Return the (x, y) coordinate for the center point of the cell that contains the specified text.  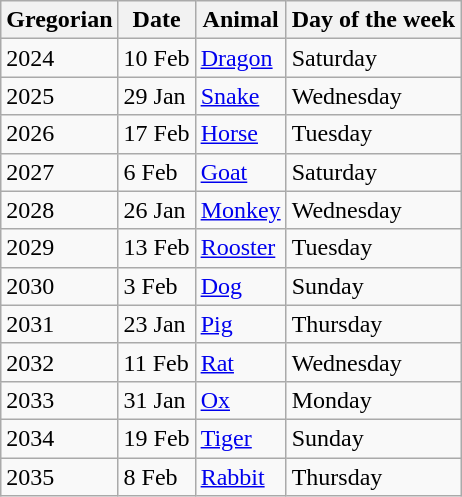
Tiger (240, 438)
23 Jan (156, 324)
Dog (240, 286)
8 Feb (156, 477)
6 Feb (156, 172)
29 Jan (156, 96)
13 Feb (156, 248)
Rat (240, 362)
Goat (240, 172)
2027 (60, 172)
3 Feb (156, 286)
Ox (240, 400)
2024 (60, 58)
2029 (60, 248)
Pig (240, 324)
17 Feb (156, 134)
2025 (60, 96)
2033 (60, 400)
Dragon (240, 58)
Snake (240, 96)
Monkey (240, 210)
2034 (60, 438)
Rabbit (240, 477)
Animal (240, 20)
2028 (60, 210)
2032 (60, 362)
10 Feb (156, 58)
Horse (240, 134)
31 Jan (156, 400)
11 Feb (156, 362)
26 Jan (156, 210)
Date (156, 20)
2026 (60, 134)
Day of the week (373, 20)
2030 (60, 286)
Rooster (240, 248)
2035 (60, 477)
Monday (373, 400)
2031 (60, 324)
19 Feb (156, 438)
Gregorian (60, 20)
